Find where the given text appears and provide that cell's center as [x, y] coordinate. 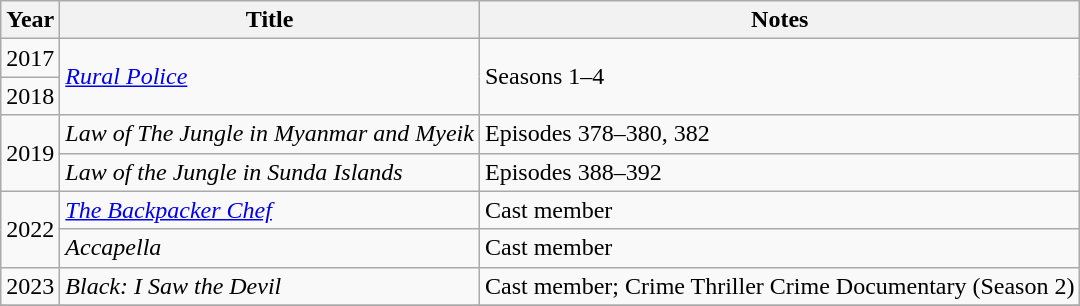
2019 [30, 153]
2022 [30, 229]
Year [30, 20]
The Backpacker Chef [270, 210]
Episodes 388–392 [779, 172]
2018 [30, 96]
2023 [30, 286]
Notes [779, 20]
Accapella [270, 248]
Law of The Jungle in Myanmar and Myeik [270, 134]
2017 [30, 58]
Title [270, 20]
Seasons 1–4 [779, 77]
Episodes 378–380, 382 [779, 134]
Rural Police [270, 77]
Cast member; Crime Thriller Crime Documentary (Season 2) [779, 286]
Black: I Saw the Devil [270, 286]
Law of the Jungle in Sunda Islands [270, 172]
